For the text-containing cell, return its midpoint in [x, y] coordinate format. 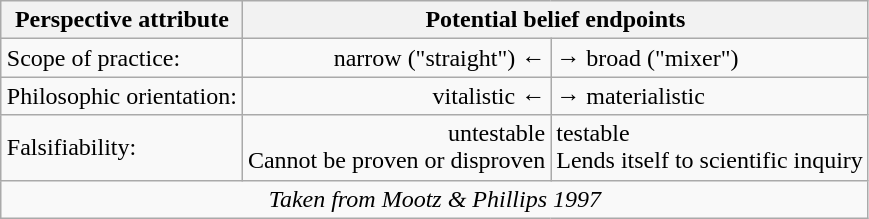
testableLends itself to scientific inquiry [710, 148]
Potential belief endpoints [555, 20]
Perspective attribute [122, 20]
Philosophic orientation: [122, 96]
vitalistic ← [396, 96]
Scope of practice: [122, 58]
Taken from Mootz & Phillips 1997 [434, 199]
untestableCannot be proven or disproven [396, 148]
narrow ("straight") ← [396, 58]
→ broad ("mixer") [710, 58]
Falsifiability: [122, 148]
→ materialistic [710, 96]
